Pinpoint the cell where the given text exists, returning its (X, Y) midpoint coordinate. 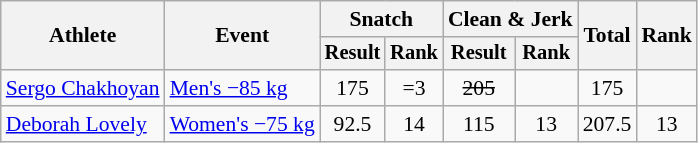
115 (479, 124)
Clean & Jerk (510, 19)
Athlete (83, 36)
Sergo Chakhoyan (83, 88)
205 (479, 88)
Event (242, 36)
207.5 (608, 124)
Snatch (382, 19)
Deborah Lovely (83, 124)
Total (608, 36)
Men's −85 kg (242, 88)
=3 (414, 88)
92.5 (353, 124)
14 (414, 124)
Women's −75 kg (242, 124)
